Locate the cell with the specified text and output its [X, Y] center coordinate. 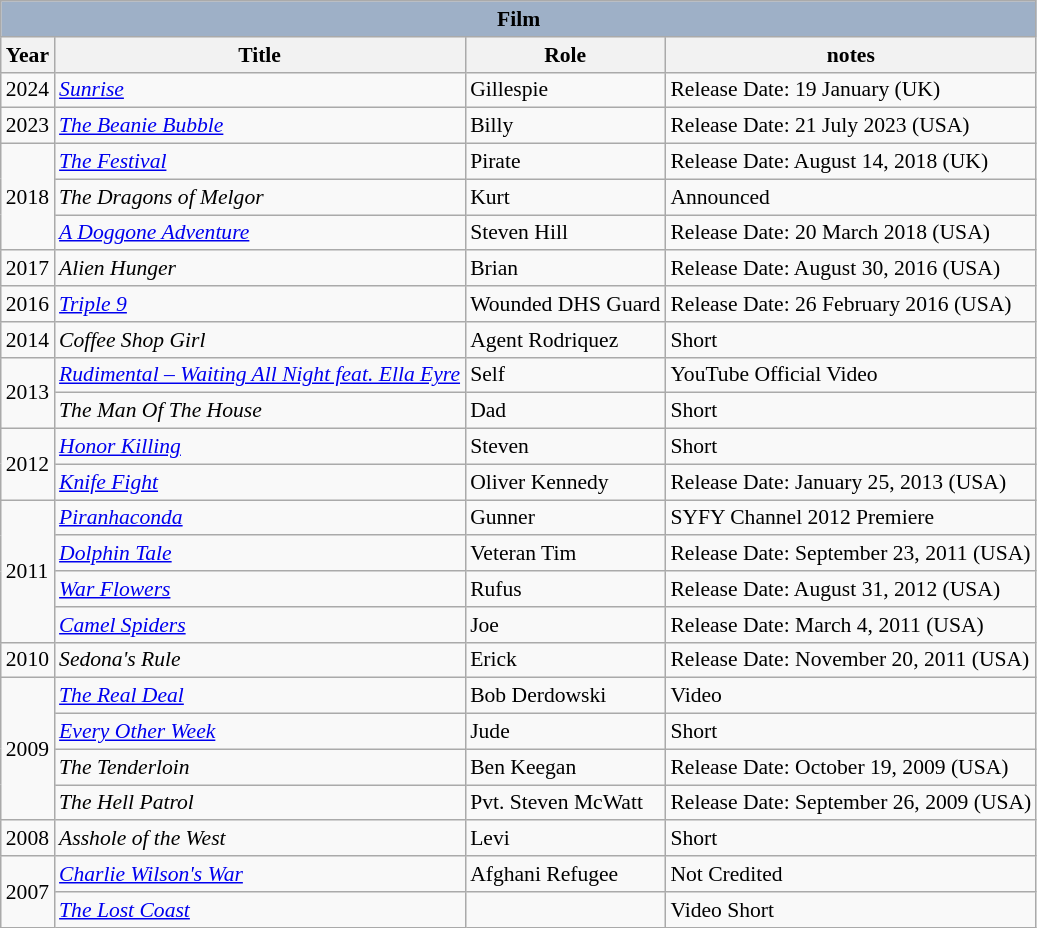
The Festival [260, 162]
Role [565, 55]
Asshole of the West [260, 839]
2014 [28, 340]
Release Date: 20 March 2018 (USA) [850, 233]
Every Other Week [260, 732]
Alien Hunger [260, 269]
Film [519, 19]
Levi [565, 839]
Release Date: August 14, 2018 (UK) [850, 162]
Knife Fight [260, 482]
Gunner [565, 518]
2010 [28, 660]
Sedona's Rule [260, 660]
Erick [565, 660]
Bob Derdowski [565, 696]
Release Date: November 20, 2011 (USA) [850, 660]
Release Date: March 4, 2011 (USA) [850, 625]
Self [565, 375]
Year [28, 55]
Kurt [565, 197]
Release Date: August 30, 2016 (USA) [850, 269]
Agent Rodriquez [565, 340]
The Lost Coast [260, 910]
2024 [28, 90]
Video Short [850, 910]
Release Date: September 23, 2011 (USA) [850, 554]
notes [850, 55]
A Doggone Adventure [260, 233]
Pirate [565, 162]
Title [260, 55]
Oliver Kennedy [565, 482]
The Real Deal [260, 696]
Ben Keegan [565, 767]
2023 [28, 126]
2017 [28, 269]
Release Date: 26 February 2016 (USA) [850, 304]
Steven Hill [565, 233]
Camel Spiders [260, 625]
2016 [28, 304]
The Beanie Bubble [260, 126]
Billy [565, 126]
Gillespie [565, 90]
Release Date: 19 January (UK) [850, 90]
The Tenderloin [260, 767]
Dolphin Tale [260, 554]
Piranhaconda [260, 518]
Release Date: January 25, 2013 (USA) [850, 482]
Brian [565, 269]
2018 [28, 198]
Afghani Refugee [565, 874]
Release Date: 21 July 2023 (USA) [850, 126]
Video [850, 696]
Release Date: September 26, 2009 (USA) [850, 803]
YouTube Official Video [850, 375]
Sunrise [260, 90]
Jude [565, 732]
2009 [28, 749]
Announced [850, 197]
Dad [565, 411]
Triple 9 [260, 304]
Coffee Shop Girl [260, 340]
Veteran Tim [565, 554]
Charlie Wilson's War [260, 874]
Pvt. Steven McWatt [565, 803]
Release Date: August 31, 2012 (USA) [850, 589]
2012 [28, 464]
Joe [565, 625]
SYFY Channel 2012 Premiere [850, 518]
2008 [28, 839]
War Flowers [260, 589]
The Hell Patrol [260, 803]
Not Credited [850, 874]
Release Date: October 19, 2009 (USA) [850, 767]
Steven [565, 447]
2013 [28, 392]
Rufus [565, 589]
Honor Killing [260, 447]
2011 [28, 571]
The Dragons of Melgor [260, 197]
2007 [28, 892]
The Man Of The House [260, 411]
Rudimental – Waiting All Night feat. Ella Eyre [260, 375]
Wounded DHS Guard [565, 304]
